Locate the cell with the specified text and output its [X, Y] center coordinate. 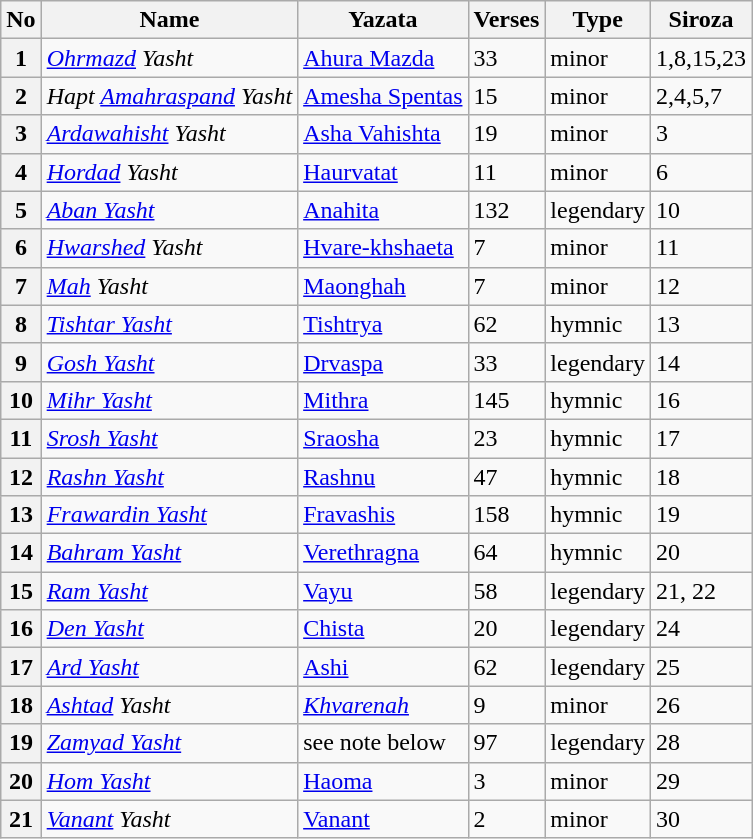
Khvarenah [383, 705]
Siroza [702, 20]
2,4,5,7 [702, 96]
Frawardin Yasht [169, 515]
Rashn Yasht [169, 477]
Hwarshed Yasht [169, 248]
Chista [383, 629]
Verethragna [383, 553]
158 [506, 515]
Mihr Yasht [169, 400]
Drvaspa [383, 362]
Bahram Yasht [169, 553]
21 [21, 819]
Vayu [383, 591]
23 [506, 438]
30 [702, 819]
Ohrmazd Yasht [169, 58]
5 [21, 210]
Yazata [383, 20]
Vanant [383, 819]
58 [506, 591]
132 [506, 210]
Asha Vahishta [383, 134]
64 [506, 553]
Amesha Spentas [383, 96]
Aban Yasht [169, 210]
Sraosha [383, 438]
28 [702, 743]
Tishtrya [383, 324]
Mah Yasht [169, 286]
29 [702, 781]
Tishtar Yasht [169, 324]
Ardawahisht Yasht [169, 134]
Vanant Yasht [169, 819]
Ashi [383, 667]
Zamyad Yasht [169, 743]
47 [506, 477]
Fravashis [383, 515]
Ard Yasht [169, 667]
145 [506, 400]
Anahita [383, 210]
Srosh Yasht [169, 438]
Haurvatat [383, 172]
4 [21, 172]
Maonghah [383, 286]
Ahura Mazda [383, 58]
Hapt Amahraspand Yasht [169, 96]
Name [169, 20]
1,8,15,23 [702, 58]
21, 22 [702, 591]
Verses [506, 20]
Mithra [383, 400]
Hvare-khshaeta [383, 248]
Hordad Yasht [169, 172]
8 [21, 324]
Haoma [383, 781]
Type [598, 20]
No [21, 20]
24 [702, 629]
25 [702, 667]
Ashtad Yasht [169, 705]
1 [21, 58]
Den Yasht [169, 629]
Gosh Yasht [169, 362]
Hom Yasht [169, 781]
Ram Yasht [169, 591]
Rashnu [383, 477]
26 [702, 705]
see note below [383, 743]
97 [506, 743]
